Pinpoint the cell where the given text exists, returning its (x, y) midpoint coordinate. 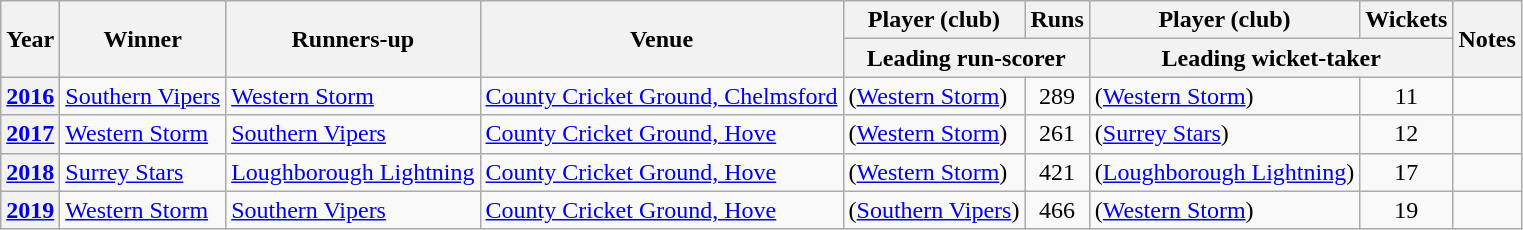
Year (30, 39)
Leading wicket-taker (1271, 58)
(Southern Vipers) (934, 210)
19 (1406, 210)
(Surrey Stars) (1224, 134)
Runs (1057, 20)
2017 (30, 134)
2016 (30, 96)
261 (1057, 134)
289 (1057, 96)
Venue (662, 39)
466 (1057, 210)
Surrey Stars (143, 172)
Notes (1487, 39)
Runners-up (353, 39)
Wickets (1406, 20)
Leading run-scorer (966, 58)
(Loughborough Lightning) (1224, 172)
Winner (143, 39)
2018 (30, 172)
2019 (30, 210)
12 (1406, 134)
County Cricket Ground, Chelmsford (662, 96)
421 (1057, 172)
Loughborough Lightning (353, 172)
11 (1406, 96)
17 (1406, 172)
